From the cell containing the given text, extract its center point as [X, Y] coordinate. 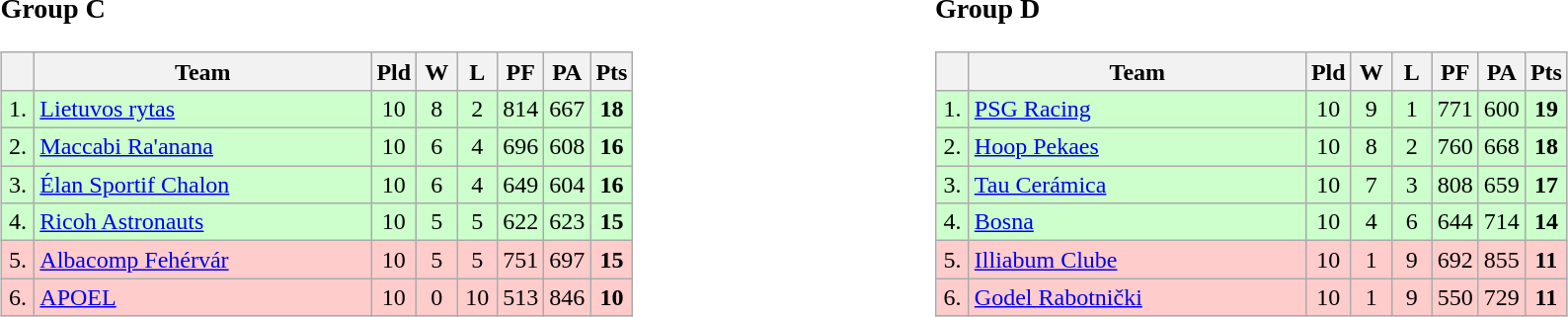
Hoop Pekaes [1137, 147]
7 [1371, 185]
622 [521, 222]
808 [1455, 185]
3 [1412, 185]
751 [521, 260]
0 [436, 297]
Lietuvos rytas [203, 109]
17 [1546, 185]
14 [1546, 222]
855 [1501, 260]
Albacomp Fehérvár [203, 260]
714 [1501, 222]
19 [1546, 109]
APOEL [203, 297]
623 [567, 222]
Maccabi Ra'anana [203, 147]
Tau Cerámica [1137, 185]
PSG Racing [1137, 109]
600 [1501, 109]
550 [1455, 297]
513 [521, 297]
Godel Rabotnički [1137, 297]
659 [1501, 185]
649 [521, 185]
846 [567, 297]
604 [567, 185]
668 [1501, 147]
814 [521, 109]
Illiabum Clube [1137, 260]
697 [567, 260]
667 [567, 109]
Élan Sportif Chalon [203, 185]
692 [1455, 260]
760 [1455, 147]
Ricoh Astronauts [203, 222]
644 [1455, 222]
729 [1501, 297]
696 [521, 147]
608 [567, 147]
Bosna [1137, 222]
771 [1455, 109]
